Pinpoint the cell where the given text exists, returning its (x, y) midpoint coordinate. 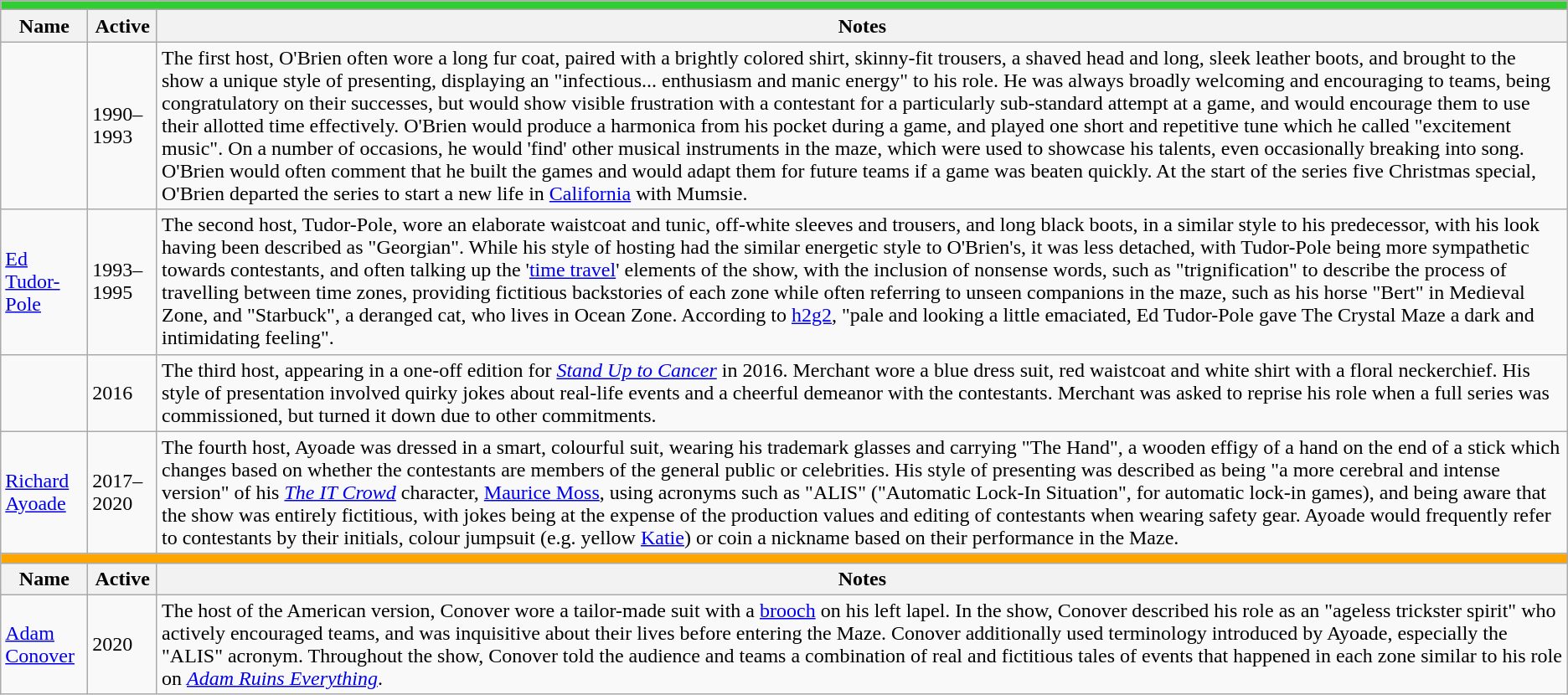
2017–2020 (122, 492)
Adam Conover (44, 645)
1990–1993 (122, 126)
Ed Tudor-Pole (44, 281)
2020 (122, 645)
1993–1995 (122, 281)
Richard Ayoade (44, 492)
2016 (122, 393)
